Capture the cell that displays the provided text and extract its (x, y) central coordinate. 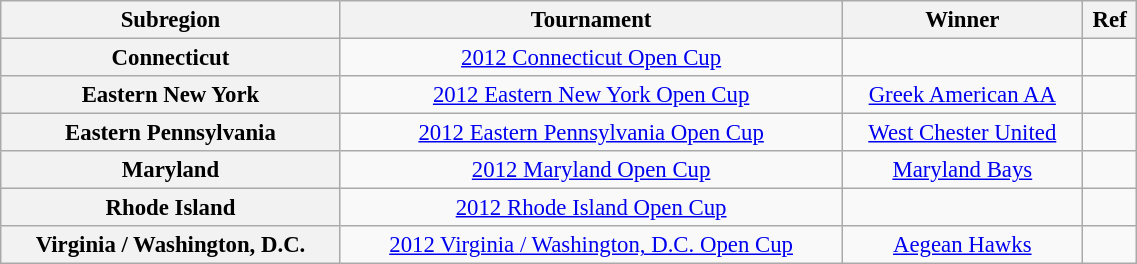
Subregion (170, 20)
Ref (1110, 20)
Rhode Island (170, 208)
Connecticut (170, 58)
Virginia / Washington, D.C. (170, 245)
2012 Maryland Open Cup (591, 170)
Winner (962, 20)
Greek American AA (962, 95)
Eastern Pennsylvania (170, 133)
Maryland Bays (962, 170)
Eastern New York (170, 95)
2012 Eastern Pennsylvania Open Cup (591, 133)
2012 Connecticut Open Cup (591, 58)
Tournament (591, 20)
Maryland (170, 170)
Aegean Hawks (962, 245)
West Chester United (962, 133)
2012 Virginia / Washington, D.C. Open Cup (591, 245)
2012 Rhode Island Open Cup (591, 208)
2012 Eastern New York Open Cup (591, 95)
